Return the (X, Y) coordinate for the center point of the cell that contains the specified text.  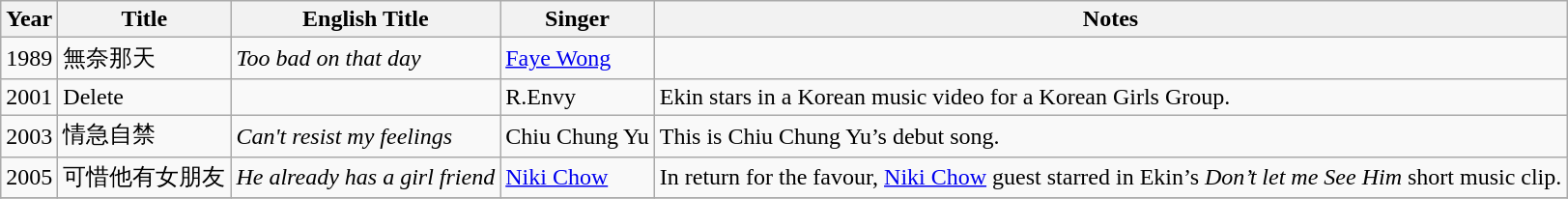
Niki Chow (578, 178)
English Title (365, 19)
Can't resist my feelings (365, 135)
Too bad on that day (365, 58)
情急自禁 (145, 135)
Notes (1111, 19)
Title (145, 19)
Singer (578, 19)
This is Chiu Chung Yu’s debut song. (1111, 135)
Year (29, 19)
1989 (29, 58)
2005 (29, 178)
2003 (29, 135)
可惜他有女朋友 (145, 178)
無奈那天 (145, 58)
Delete (145, 97)
He already has a girl friend (365, 178)
Ekin stars in a Korean music video for a Korean Girls Group. (1111, 97)
R.Envy (578, 97)
In return for the favour, Niki Chow guest starred in Ekin’s Don’t let me See Him short music clip. (1111, 178)
2001 (29, 97)
Chiu Chung Yu (578, 135)
Faye Wong (578, 58)
